Provide the (X, Y) coordinate of the cell's center where the given text is located.  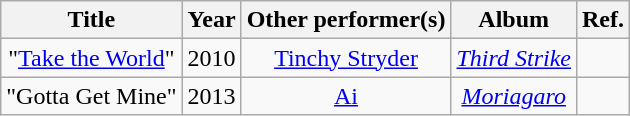
Ai (346, 96)
Year (212, 20)
Title (92, 20)
Third Strike (514, 58)
2010 (212, 58)
"Gotta Get Mine" (92, 96)
Ref. (602, 20)
Album (514, 20)
2013 (212, 96)
Tinchy Stryder (346, 58)
Other performer(s) (346, 20)
Moriagaro (514, 96)
"Take the World" (92, 58)
